Return the (x, y) coordinate for the center point of the cell that contains the specified text.  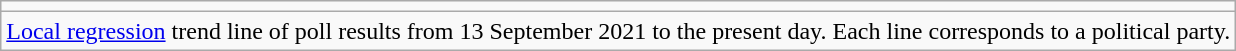
Local regression trend line of poll results from 13 September 2021 to the present day. Each line corresponds to a political party. (618, 31)
